Return [X, Y] of the center of cell containing provided text 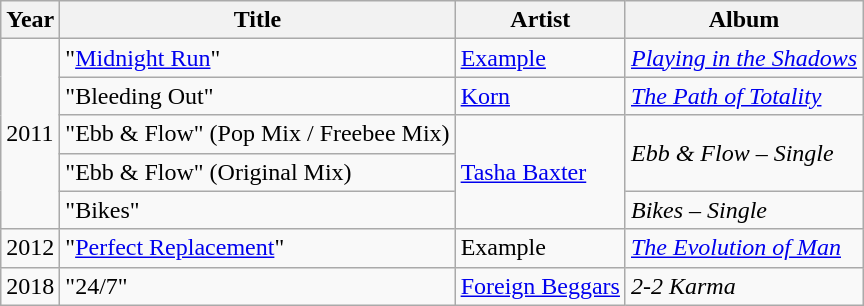
Bikes – Single [744, 210]
"Ebb & Flow" (Pop Mix / Freebee Mix) [258, 134]
The Evolution of Man [744, 248]
Ebb & Flow – Single [744, 153]
Year [30, 20]
Korn [540, 96]
Title [258, 20]
Artist [540, 20]
Album [744, 20]
The Path of Totality [744, 96]
Playing in the Shadows [744, 58]
"Bikes" [258, 210]
2-2 Karma [744, 286]
Tasha Baxter [540, 172]
2011 [30, 134]
"Midnight Run" [258, 58]
2012 [30, 248]
2018 [30, 286]
"24/7" [258, 286]
"Ebb & Flow" (Original Mix) [258, 172]
Foreign Beggars [540, 286]
"Perfect Replacement" [258, 248]
"Bleeding Out" [258, 96]
